For the text-containing cell, return its midpoint in [x, y] coordinate format. 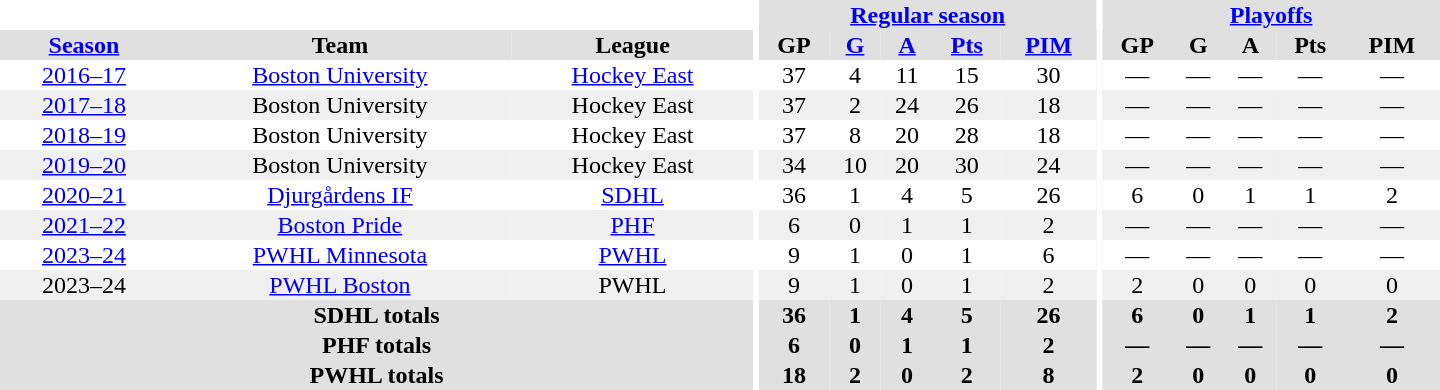
2019–20 [84, 165]
34 [794, 165]
10 [855, 165]
PWHL Minnesota [340, 255]
Season [84, 45]
SDHL [632, 195]
Regular season [928, 15]
Playoffs [1271, 15]
League [632, 45]
2021–22 [84, 225]
2017–18 [84, 105]
11 [907, 75]
PHF totals [376, 345]
Team [340, 45]
Boston Pride [340, 225]
15 [967, 75]
2018–19 [84, 135]
PWHL totals [376, 375]
PWHL Boston [340, 285]
2020–21 [84, 195]
SDHL totals [376, 315]
2016–17 [84, 75]
PHF [632, 225]
Djurgårdens IF [340, 195]
28 [967, 135]
